For the text-containing cell, return its midpoint in [X, Y] coordinate format. 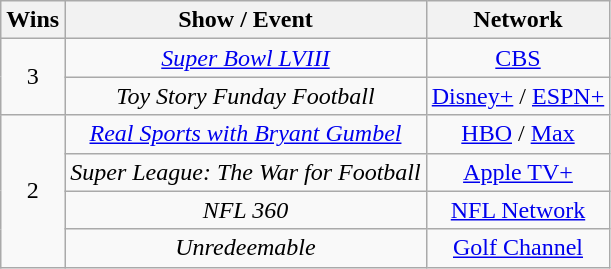
2 [33, 191]
Real Sports with Bryant Gumbel [246, 134]
Golf Channel [518, 248]
3 [33, 77]
Disney+ / ESPN+ [518, 96]
NFL Network [518, 210]
Network [518, 20]
NFL 360 [246, 210]
Super League: The War for Football [246, 172]
HBO / Max [518, 134]
Show / Event [246, 20]
Super Bowl LVIII [246, 58]
Wins [33, 20]
CBS [518, 58]
Toy Story Funday Football [246, 96]
Apple TV+ [518, 172]
Unredeemable [246, 248]
